Find where the given text appears and provide that cell's center as (x, y) coordinate. 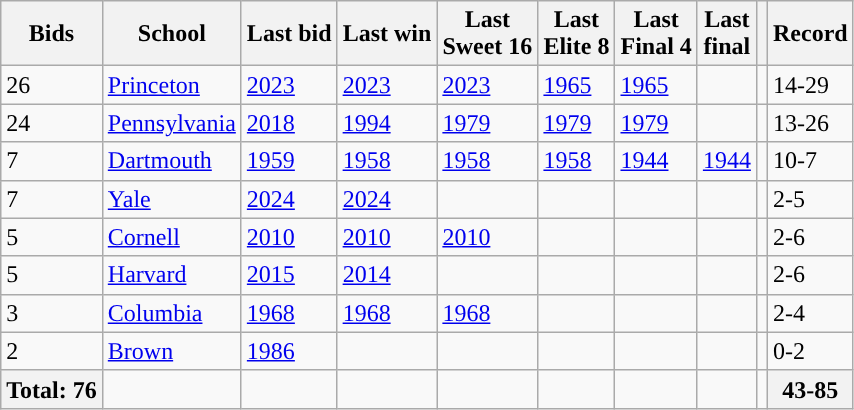
Last Final 4 (656, 34)
Harvard (172, 275)
24 (52, 123)
Bids (52, 34)
Last Sweet 16 (488, 34)
Lastfinal (726, 34)
13-26 (810, 123)
1986 (289, 351)
1994 (387, 123)
Princeton (172, 85)
10-7 (810, 161)
Record (810, 34)
26 (52, 85)
3 (52, 313)
Last bid (289, 34)
Total: 76 (52, 389)
43-85 (810, 389)
2015 (289, 275)
2-5 (810, 199)
School (172, 34)
0-2 (810, 351)
Last win (387, 34)
Yale (172, 199)
1959 (289, 161)
2-4 (810, 313)
2018 (289, 123)
2014 (387, 275)
Dartmouth (172, 161)
Cornell (172, 237)
Columbia (172, 313)
14-29 (810, 85)
Pennsylvania (172, 123)
2 (52, 351)
Brown (172, 351)
Last Elite 8 (576, 34)
